Identify which cell holds the provided text, then report its (X, Y) central coordinate. 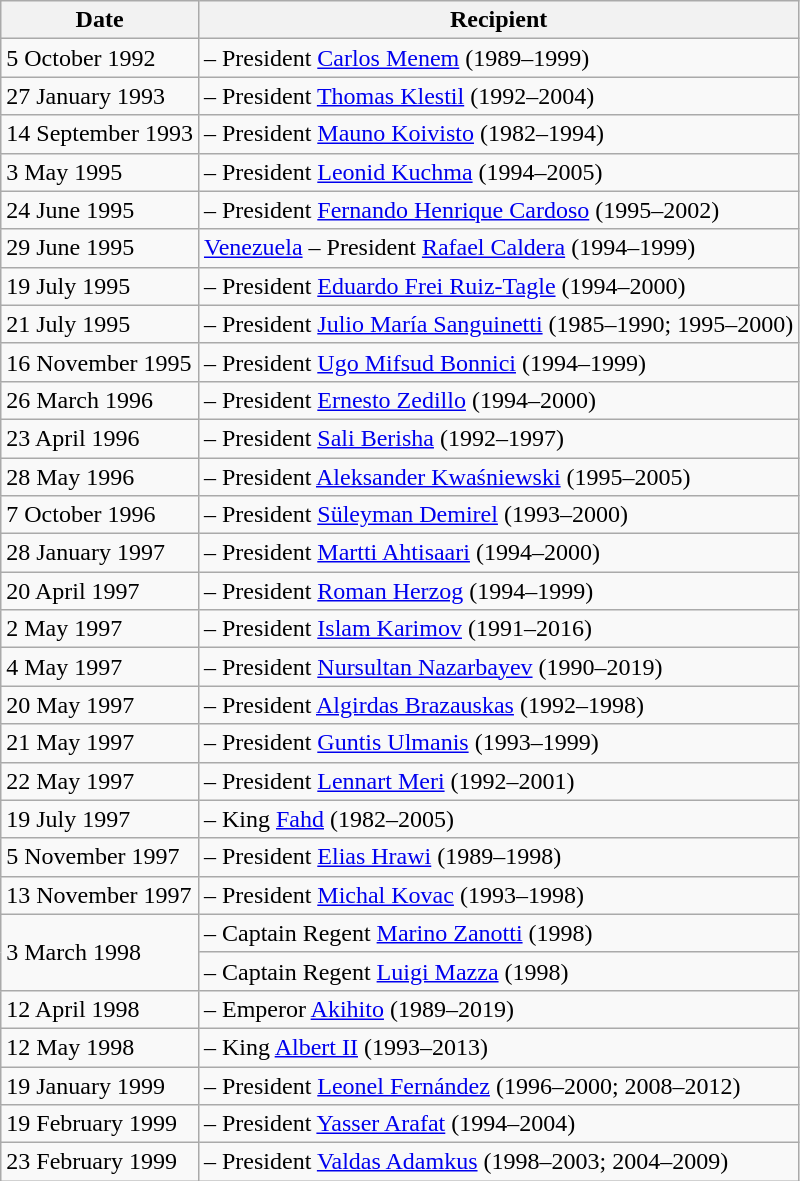
28 May 1996 (100, 477)
29 June 1995 (100, 248)
– President Michal Kovac (1993–1998) (498, 895)
– Emperor Akihito (1989–2019) (498, 1009)
– President Nursultan Nazarbayev (1990–2019) (498, 667)
2 May 1997 (100, 629)
– President Julio María Sanguinetti (1985–1990; 1995–2000) (498, 324)
– President Islam Karimov (1991–2016) (498, 629)
– President Roman Herzog (1994–1999) (498, 591)
Recipient (498, 20)
– President Leonel Fernández (1996–2000; 2008–2012) (498, 1085)
23 April 1996 (100, 438)
16 November 1995 (100, 362)
26 March 1996 (100, 400)
– President Sali Berisha (1992–1997) (498, 438)
3 March 1998 (100, 952)
– President Ugo Mifsud Bonnici (1994–1999) (498, 362)
– President Carlos Menem (1989–1999) (498, 58)
20 April 1997 (100, 591)
– President Valdas Adamkus (1998–2003; 2004–2009) (498, 1162)
– President Yasser Arafat (1994–2004) (498, 1124)
– President Fernando Henrique Cardoso (1995–2002) (498, 210)
– President Ernesto Zedillo (1994–2000) (498, 400)
– President Elias Hrawi (1989–1998) (498, 857)
– Captain Regent Luigi Mazza (1998) (498, 971)
22 May 1997 (100, 781)
– King Fahd (1982–2005) (498, 819)
21 July 1995 (100, 324)
19 January 1999 (100, 1085)
Venezuela – President Rafael Caldera (1994–1999) (498, 248)
21 May 1997 (100, 743)
28 January 1997 (100, 553)
7 October 1996 (100, 515)
– President Guntis Ulmanis (1993–1999) (498, 743)
24 June 1995 (100, 210)
14 September 1993 (100, 134)
20 May 1997 (100, 705)
– President Algirdas Brazauskas (1992–1998) (498, 705)
– President Thomas Klestil (1992–2004) (498, 96)
– President Süleyman Demirel (1993–2000) (498, 515)
27 January 1993 (100, 96)
5 November 1997 (100, 857)
12 May 1998 (100, 1047)
12 April 1998 (100, 1009)
23 February 1999 (100, 1162)
– King Albert II (1993–2013) (498, 1047)
Date (100, 20)
– President Lennart Meri (1992–2001) (498, 781)
– President Eduardo Frei Ruiz-Tagle (1994–2000) (498, 286)
3 May 1995 (100, 172)
– President Leonid Kuchma (1994–2005) (498, 172)
19 February 1999 (100, 1124)
– President Aleksander Kwaśniewski (1995–2005) (498, 477)
– President Mauno Koivisto (1982–1994) (498, 134)
19 July 1997 (100, 819)
– Captain Regent Marino Zanotti (1998) (498, 933)
5 October 1992 (100, 58)
13 November 1997 (100, 895)
4 May 1997 (100, 667)
– President Martti Ahtisaari (1994–2000) (498, 553)
19 July 1995 (100, 286)
